Output the (X, Y) coordinate of the center of the cell containing the given text.  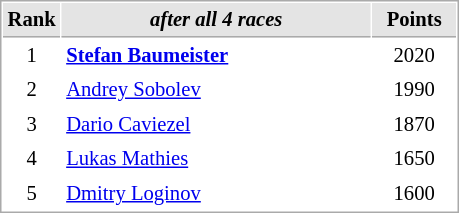
Andrey Sobolev (216, 90)
Dmitry Loginov (216, 194)
Dario Caviezel (216, 124)
2 (32, 90)
5 (32, 194)
Stefan Baumeister (216, 56)
after all 4 races (216, 20)
2020 (414, 56)
1600 (414, 194)
Points (414, 20)
1650 (414, 158)
4 (32, 158)
1870 (414, 124)
Rank (32, 20)
3 (32, 124)
1 (32, 56)
Lukas Mathies (216, 158)
1990 (414, 90)
